Find where the given text appears and provide that cell's center as (X, Y) coordinate. 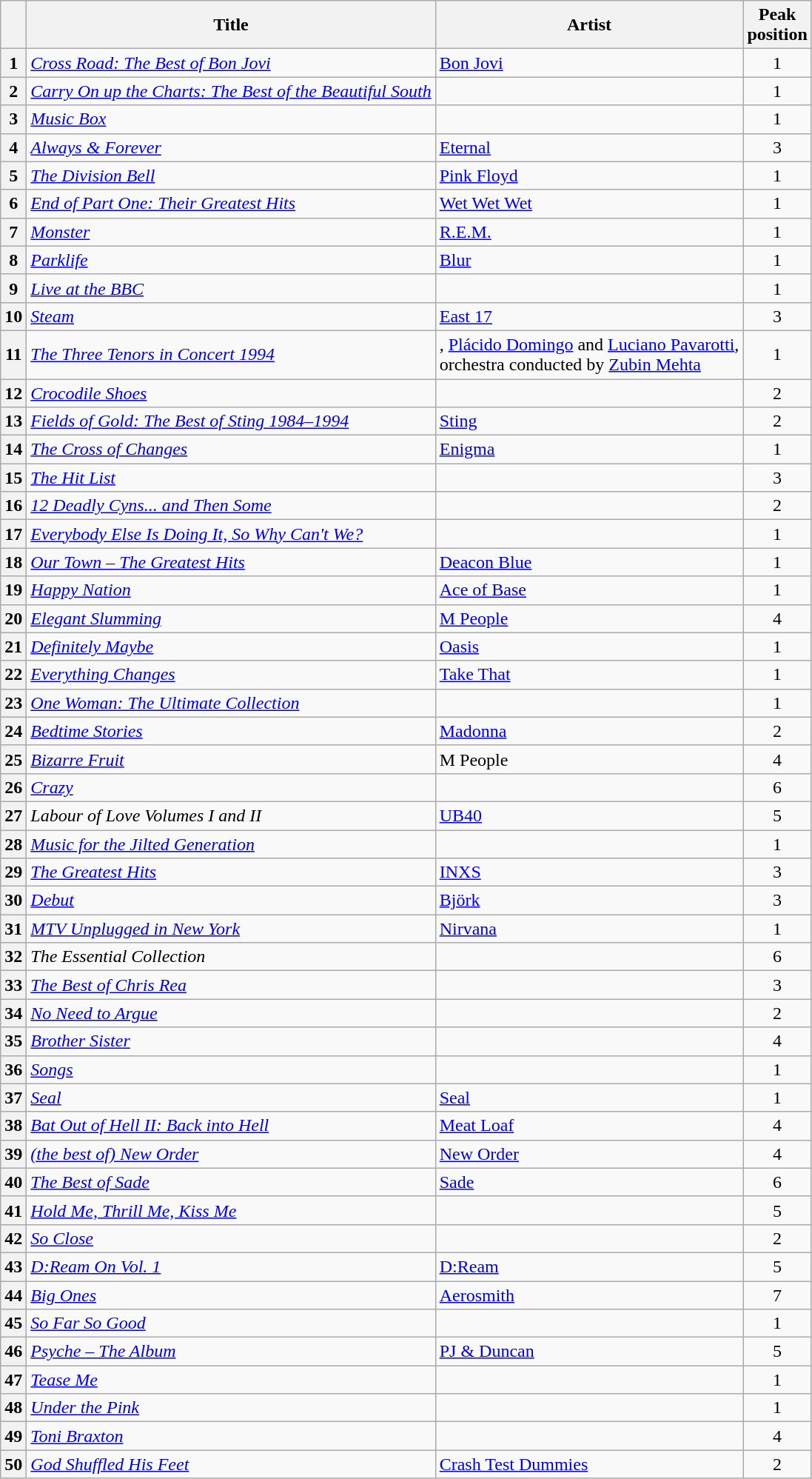
Sade (589, 1182)
Title (231, 25)
PJ & Duncan (589, 1352)
Everything Changes (231, 675)
25 (13, 759)
Debut (231, 901)
8 (13, 260)
Björk (589, 901)
Sting (589, 421)
46 (13, 1352)
So Far So Good (231, 1323)
Monster (231, 232)
17 (13, 534)
Tease Me (231, 1380)
So Close (231, 1238)
20 (13, 618)
D:Ream On Vol. 1 (231, 1266)
9 (13, 288)
Take That (589, 675)
18 (13, 562)
16 (13, 506)
The Essential Collection (231, 957)
End of Part One: Their Greatest Hits (231, 204)
Eternal (589, 147)
11 (13, 354)
47 (13, 1380)
The Cross of Changes (231, 450)
42 (13, 1238)
Madonna (589, 731)
Bedtime Stories (231, 731)
Under the Pink (231, 1408)
29 (13, 872)
38 (13, 1126)
22 (13, 675)
Music Box (231, 119)
14 (13, 450)
The Division Bell (231, 176)
Deacon Blue (589, 562)
Nirvana (589, 929)
Wet Wet Wet (589, 204)
Bat Out of Hell II: Back into Hell (231, 1126)
MTV Unplugged in New York (231, 929)
21 (13, 647)
Crash Test Dummies (589, 1464)
49 (13, 1436)
Brother Sister (231, 1041)
Labour of Love Volumes I and II (231, 815)
23 (13, 703)
Enigma (589, 450)
Music for the Jilted Generation (231, 844)
40 (13, 1182)
19 (13, 590)
Oasis (589, 647)
30 (13, 901)
Steam (231, 316)
Aerosmith (589, 1295)
The Hit List (231, 478)
Big Ones (231, 1295)
Fields of Gold: The Best of Sting 1984–1994 (231, 421)
No Need to Argue (231, 1013)
Psyche – The Album (231, 1352)
Hold Me, Thrill Me, Kiss Me (231, 1210)
Elegant Slumming (231, 618)
Songs (231, 1069)
Pink Floyd (589, 176)
45 (13, 1323)
The Best of Sade (231, 1182)
48 (13, 1408)
Everybody Else Is Doing It, So Why Can't We? (231, 534)
Our Town – The Greatest Hits (231, 562)
13 (13, 421)
Bon Jovi (589, 63)
Crazy (231, 787)
Live at the BBC (231, 288)
33 (13, 985)
26 (13, 787)
Artist (589, 25)
12 (13, 393)
10 (13, 316)
27 (13, 815)
39 (13, 1154)
43 (13, 1266)
Toni Braxton (231, 1436)
East 17 (589, 316)
The Greatest Hits (231, 872)
Happy Nation (231, 590)
Ace of Base (589, 590)
24 (13, 731)
Cross Road: The Best of Bon Jovi (231, 63)
The Best of Chris Rea (231, 985)
Meat Loaf (589, 1126)
28 (13, 844)
Carry On up the Charts: The Best of the Beautiful South (231, 91)
R.E.M. (589, 232)
32 (13, 957)
15 (13, 478)
, Plácido Domingo and Luciano Pavarotti, orchestra conducted by Zubin Mehta (589, 354)
Always & Forever (231, 147)
Peakposition (777, 25)
New Order (589, 1154)
(the best of) New Order (231, 1154)
35 (13, 1041)
41 (13, 1210)
44 (13, 1295)
One Woman: The Ultimate Collection (231, 703)
Blur (589, 260)
Definitely Maybe (231, 647)
God Shuffled His Feet (231, 1464)
The Three Tenors in Concert 1994 (231, 354)
37 (13, 1098)
31 (13, 929)
Parklife (231, 260)
UB40 (589, 815)
INXS (589, 872)
34 (13, 1013)
12 Deadly Cyns... and Then Some (231, 506)
Crocodile Shoes (231, 393)
50 (13, 1464)
Bizarre Fruit (231, 759)
D:Ream (589, 1266)
36 (13, 1069)
